Return (x, y) of the center of cell containing provided text 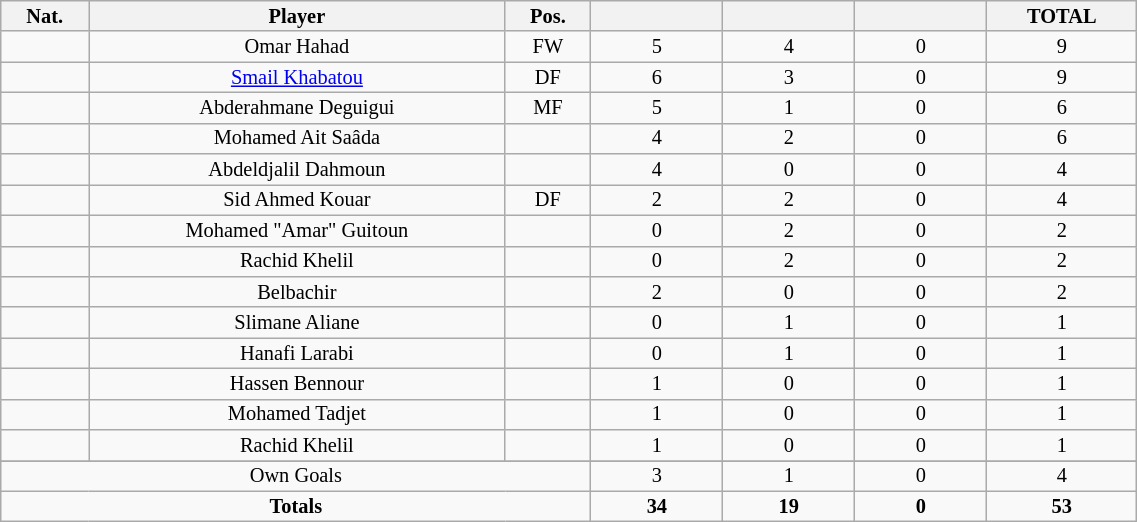
19 (789, 506)
Smail Khabatou (297, 78)
Abdeldjalil Dahmoun (297, 170)
Abderahmane Deguigui (297, 108)
TOTAL (1062, 16)
Nat. (45, 16)
Player (297, 16)
Sid Ahmed Kouar (297, 200)
Mohamed Ait Saâda (297, 138)
Totals (296, 506)
Hassen Bennour (297, 384)
34 (657, 506)
Hanafi Larabi (297, 354)
Own Goals (296, 476)
FW (548, 46)
Belbachir (297, 292)
Pos. (548, 16)
Mohamed Tadjet (297, 414)
MF (548, 108)
Slimane Aliane (297, 322)
53 (1062, 506)
Mohamed "Amar" Guitoun (297, 230)
Omar Hahad (297, 46)
